Determine the [X, Y] coordinate at the center of the cell enclosing the given text.  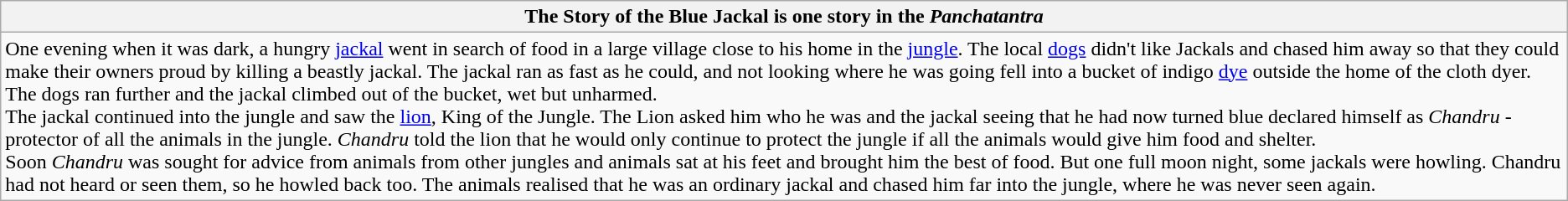
The Story of the Blue Jackal is one story in the Panchatantra [784, 17]
